For the text-containing cell, return its midpoint in (x, y) coordinate format. 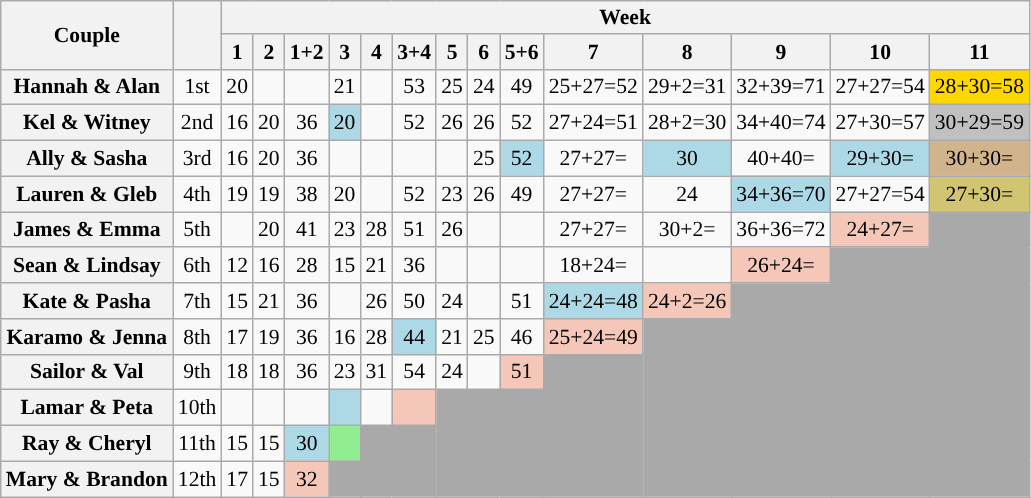
2 (269, 52)
Couple (87, 35)
3 (345, 52)
9th (198, 372)
James & Emma (87, 230)
3rd (198, 159)
2nd (198, 123)
7th (198, 301)
40+40= (780, 159)
Kel & Witney (87, 123)
Karamo & Jenna (87, 337)
50 (414, 301)
25+27=52 (594, 87)
Sailor & Val (87, 372)
1st (198, 87)
44 (414, 337)
27+24=51 (594, 123)
Week (625, 18)
3+4 (414, 52)
30+30= (980, 159)
32+39=71 (780, 87)
53 (414, 87)
5th (198, 230)
7 (594, 52)
Sean & Lindsay (87, 266)
18+24= (594, 266)
Lauren & Gleb (87, 194)
27+30= (980, 194)
34+40=74 (780, 123)
11th (198, 444)
Hannah & Alan (87, 87)
30+29=59 (980, 123)
34+36=70 (780, 194)
26+24= (780, 266)
5 (452, 52)
4 (376, 52)
24+2=26 (687, 301)
6th (198, 266)
36+36=72 (780, 230)
5+6 (522, 52)
25+24=49 (594, 337)
32 (307, 479)
1+2 (307, 52)
24+27= (880, 230)
54 (414, 372)
12 (237, 266)
38 (307, 194)
Ally & Sasha (87, 159)
1 (237, 52)
29+2=31 (687, 87)
24+24=48 (594, 301)
27+30=57 (880, 123)
10 (880, 52)
28+30=58 (980, 87)
Kate & Pasha (87, 301)
10th (198, 408)
11 (980, 52)
4th (198, 194)
29+30= (880, 159)
Mary & Brandon (87, 479)
46 (522, 337)
8 (687, 52)
Lamar & Peta (87, 408)
28+2=30 (687, 123)
6 (484, 52)
9 (780, 52)
41 (307, 230)
Ray & Cheryl (87, 444)
8th (198, 337)
30+2= (687, 230)
31 (376, 372)
12th (198, 479)
